Output the [x, y] coordinate of the center of the cell containing the given text.  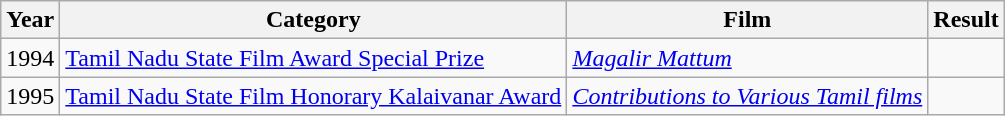
Tamil Nadu State Film Award Special Prize [314, 58]
1995 [30, 96]
Result [966, 20]
Category [314, 20]
Tamil Nadu State Film Honorary Kalaivanar Award [314, 96]
Film [748, 20]
Contributions to Various Tamil films [748, 96]
Magalir Mattum [748, 58]
Year [30, 20]
1994 [30, 58]
